Extract the (x, y) coordinate from the center of the cell holding the provided text.  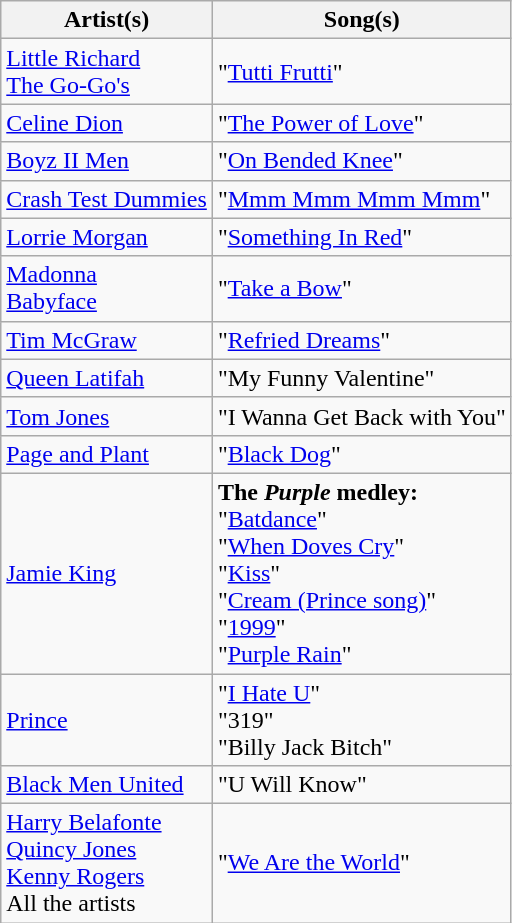
Queen Latifah (107, 378)
Tom Jones (107, 416)
Page and Plant (107, 454)
Song(s) (362, 20)
"Refried Dreams" (362, 340)
Prince (107, 720)
"Something In Red" (362, 237)
"I Hate U""319""Billy Jack Bitch" (362, 720)
"My Funny Valentine" (362, 378)
"Take a Bow" (362, 288)
Little RichardThe Go-Go's (107, 72)
Jamie King (107, 573)
Crash Test Dummies (107, 199)
Celine Dion (107, 123)
"Black Dog" (362, 454)
Black Men United (107, 785)
"We Are the World" (362, 864)
Artist(s) (107, 20)
"On Bended Knee" (362, 161)
MadonnaBabyface (107, 288)
Harry BelafonteQuincy JonesKenny RogersAll the artists (107, 864)
Boyz II Men (107, 161)
"I Wanna Get Back with You" (362, 416)
The Purple medley:"Batdance""When Doves Cry""Kiss""Cream (Prince song)""1999""Purple Rain" (362, 573)
"Tutti Frutti" (362, 72)
Tim McGraw (107, 340)
"The Power of Love" (362, 123)
"U Will Know" (362, 785)
Lorrie Morgan (107, 237)
"Mmm Mmm Mmm Mmm" (362, 199)
